Determine the [x, y] coordinate at the center of the cell enclosing the given text.  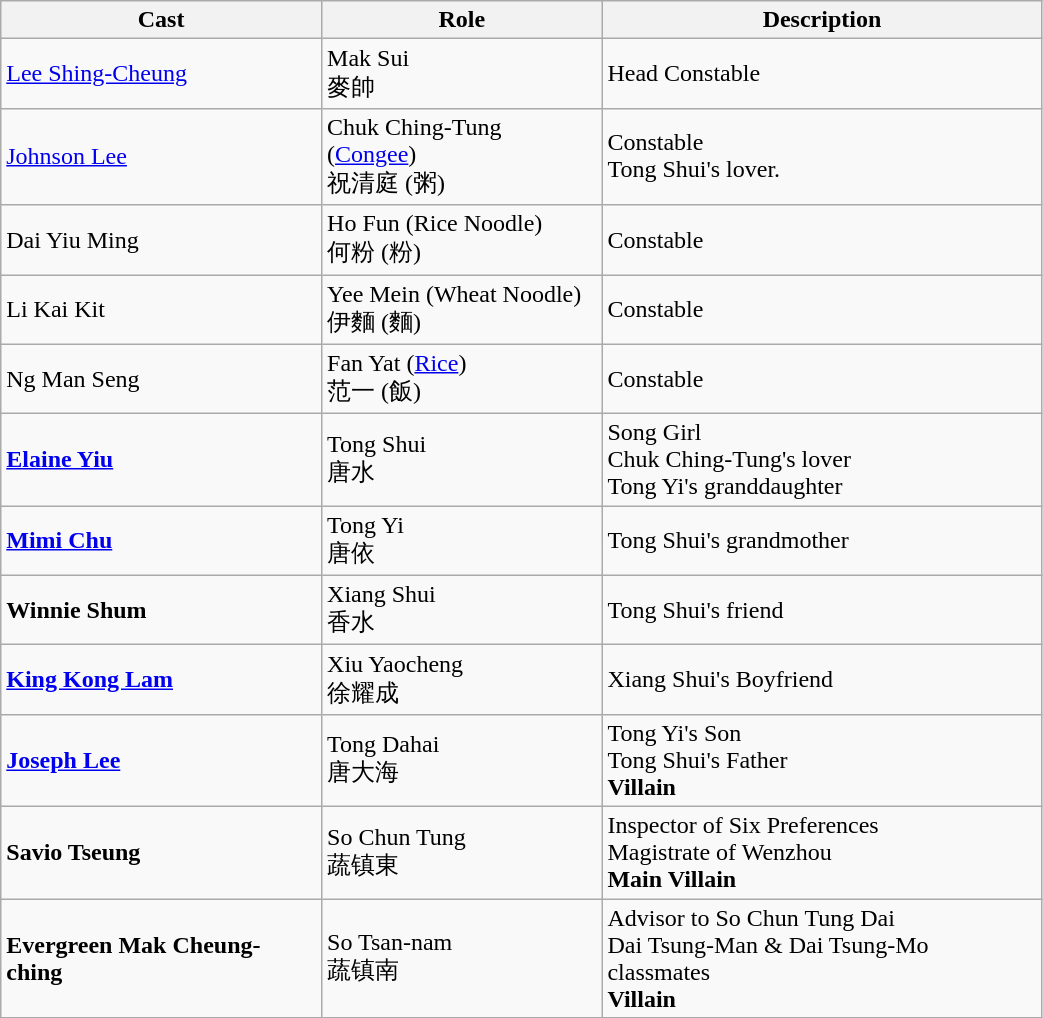
Xiu Yaocheng 徐耀成 [462, 680]
Tong Yi 唐依 [462, 541]
Inspector of Six Preferences Magistrate of Wenzhou Main Villain [822, 852]
Joseph Lee [162, 760]
Mak Sui 麥帥 [462, 74]
Tong Shui's grandmother [822, 541]
Constable Tong Shui's lover. [822, 156]
Johnson Lee [162, 156]
So Chun Tung 蔬镇東 [462, 852]
Cast [162, 20]
Role [462, 20]
Winnie Shum [162, 610]
So Tsan-nam 蔬镇南 [462, 958]
Fan Yat (Rice) 范一 (飯) [462, 379]
King Kong Lam [162, 680]
Tong Shui's friend [822, 610]
Mimi Chu [162, 541]
Song Girl Chuk Ching-Tung's lover Tong Yi's granddaughter [822, 460]
Description [822, 20]
Ng Man Seng [162, 379]
Elaine Yiu [162, 460]
Evergreen Mak Cheung-ching [162, 958]
Tong Dahai 唐大海 [462, 760]
Ho Fun (Rice Noodle) 何粉 (粉) [462, 240]
Yee Mein (Wheat Noodle) 伊麵 (麵) [462, 309]
Savio Tseung [162, 852]
Advisor to So Chun Tung Dai Dai Tsung-Man & Dai Tsung-Mo classmates Villain [822, 958]
Tong Yi's Son Tong Shui's Father Villain [822, 760]
Xiang Shui 香水 [462, 610]
Chuk Ching-Tung (Congee) 祝清庭 (粥) [462, 156]
Xiang Shui's Boyfriend [822, 680]
Li Kai Kit [162, 309]
Tong Shui 唐水 [462, 460]
Lee Shing-Cheung [162, 74]
Head Constable [822, 74]
Dai Yiu Ming [162, 240]
